Return (x, y) of the center of cell containing provided text 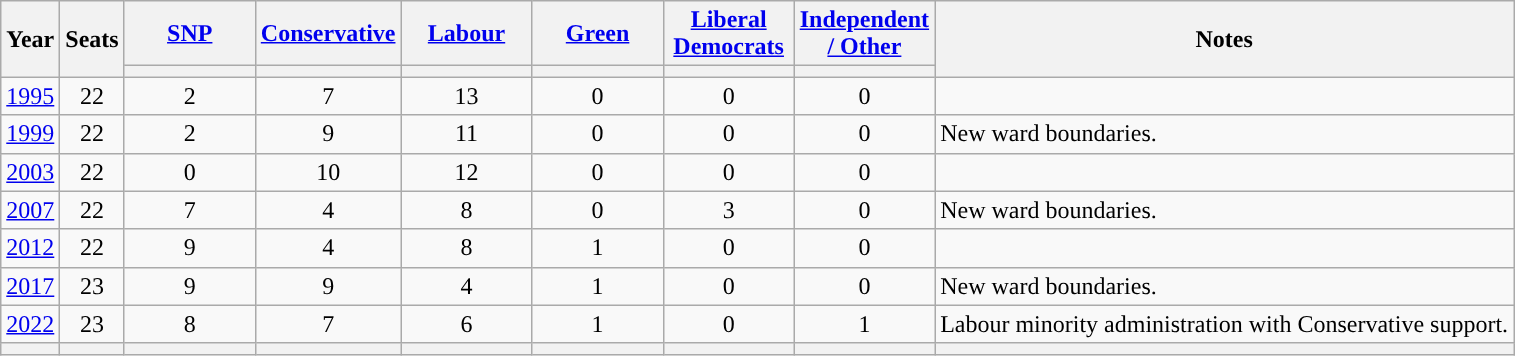
2022 (30, 324)
Liberal Democrats (728, 34)
Green (598, 34)
2003 (30, 172)
Notes (1224, 39)
1999 (30, 134)
10 (328, 172)
1995 (30, 96)
Independent / Other (864, 34)
Year (30, 39)
2017 (30, 286)
12 (466, 172)
Conservative (328, 34)
Labour minority administration with Conservative support. (1224, 324)
Seats (92, 39)
3 (728, 210)
Labour (466, 34)
6 (466, 324)
SNP (190, 34)
2007 (30, 210)
2012 (30, 248)
11 (466, 134)
13 (466, 96)
